Locate the cell with the specified text and output its (x, y) center coordinate. 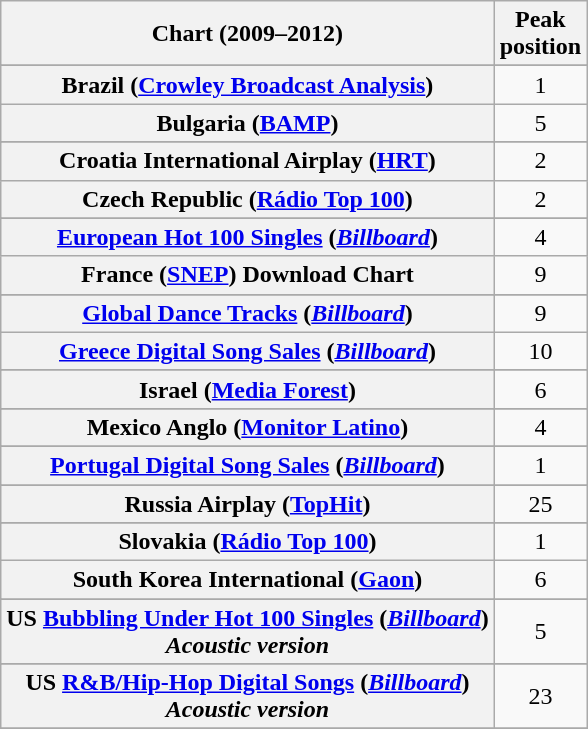
Greece Digital Song Sales (Billboard) (248, 351)
US Bubbling Under Hot 100 Singles (Billboard)Acoustic version (248, 632)
European Hot 100 Singles (Billboard) (248, 237)
23 (540, 696)
Czech Republic (Rádio Top 100) (248, 199)
Global Dance Tracks (Billboard) (248, 313)
Mexico Anglo (Monitor Latino) (248, 427)
Bulgaria (BAMP) (248, 123)
Croatia International Airplay (HRT) (248, 161)
Slovakia (Rádio Top 100) (248, 542)
25 (540, 503)
South Korea International (Gaon) (248, 580)
Peakposition (540, 34)
10 (540, 351)
France (SNEP) Download Chart (248, 275)
Chart (2009–2012) (248, 34)
Israel (Media Forest) (248, 389)
Portugal Digital Song Sales (Billboard) (248, 465)
Brazil (Crowley Broadcast Analysis) (248, 85)
Russia Airplay (TopHit) (248, 503)
US R&B/Hip-Hop Digital Songs (Billboard)Acoustic version (248, 696)
